Locate the cell with the specified text and output its [X, Y] center coordinate. 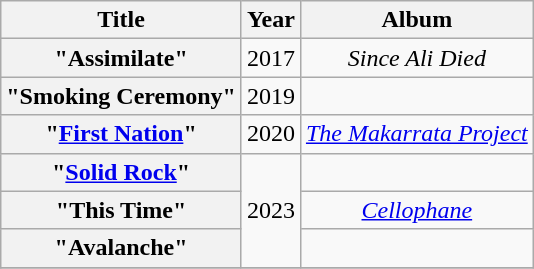
The Makarrata Project [416, 134]
2019 [270, 96]
"Avalanche" [122, 248]
2023 [270, 210]
"Solid Rock" [122, 172]
Title [122, 20]
Year [270, 20]
"Smoking Ceremony" [122, 96]
Since Ali Died [416, 58]
Album [416, 20]
2020 [270, 134]
Cellophane [416, 210]
"First Nation" [122, 134]
"This Time" [122, 210]
"Assimilate" [122, 58]
2017 [270, 58]
